Capture the cell that displays the provided text and extract its [X, Y] central coordinate. 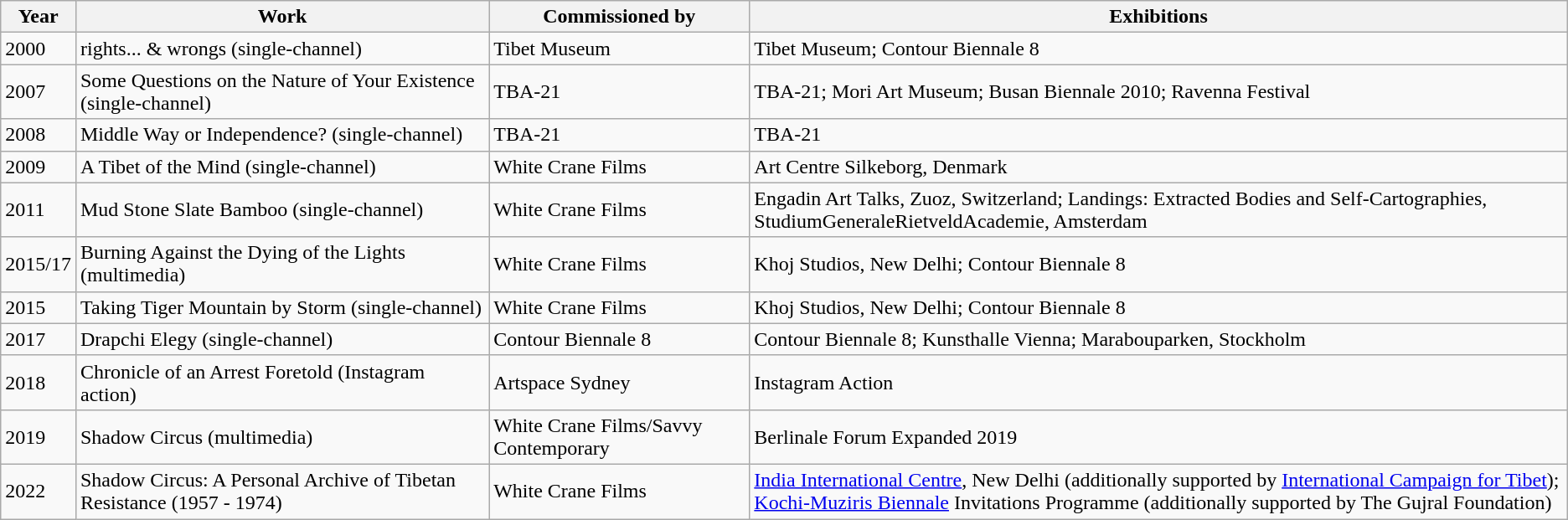
2019 [39, 437]
Tibet Museum; Contour Biennale 8 [1158, 49]
Shadow Circus (multimedia) [281, 437]
Middle Way or Independence? (single-channel) [281, 135]
2000 [39, 49]
Artspace Sydney [620, 382]
rights... & wrongs (single-channel) [281, 49]
Chronicle of an Arrest Foretold (Instagram action) [281, 382]
2011 [39, 209]
Exhibitions [1158, 17]
Taking Tiger Mountain by Storm (single-channel) [281, 307]
Burning Against the Dying of the Lights (multimedia) [281, 265]
Engadin Art Talks, Zuoz, Switzerland; Landings: Extracted Bodies and Self-Cartographies, StudiumGeneraleRietveldAcademie, Amsterdam [1158, 209]
Commissioned by [620, 17]
TBA-21; Mori Art Museum; Busan Biennale 2010; Ravenna Festival [1158, 92]
Berlinale Forum Expanded 2019 [1158, 437]
Some Questions on the Nature of Your Existence (single-channel) [281, 92]
Art Centre Silkeborg, Denmark [1158, 167]
A Tibet of the Mind (single-channel) [281, 167]
2018 [39, 382]
2008 [39, 135]
2022 [39, 491]
2015 [39, 307]
Contour Biennale 8; Kunsthalle Vienna; Marabouparken, Stockholm [1158, 339]
Year [39, 17]
Instagram Action [1158, 382]
2015/17 [39, 265]
2007 [39, 92]
Work [281, 17]
Tibet Museum [620, 49]
Contour Biennale 8 [620, 339]
Drapchi Elegy (single-channel) [281, 339]
2017 [39, 339]
2009 [39, 167]
Mud Stone Slate Bamboo (single-channel) [281, 209]
White Crane Films/Savvy Contemporary [620, 437]
Shadow Circus: A Personal Archive of Tibetan Resistance (1957 - 1974) [281, 491]
